Return [X, Y] of the center of cell containing provided text 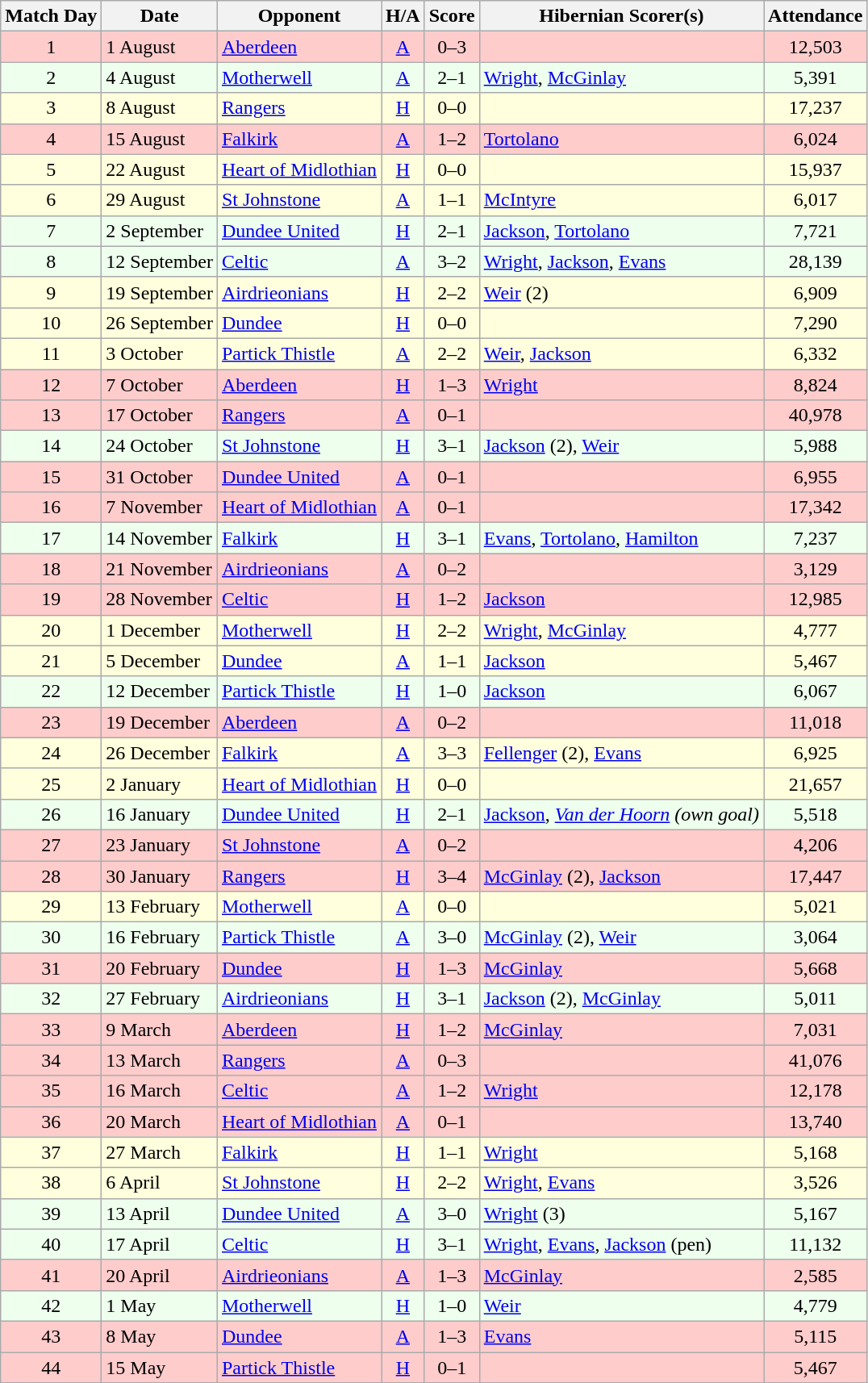
17,447 [816, 875]
28 [52, 875]
Fellenger (2), Evans [621, 753]
1 May [160, 1306]
3,129 [816, 569]
21 [52, 661]
Opponent [298, 16]
5,021 [816, 907]
21 November [160, 569]
31 [52, 968]
10 [52, 323]
2,585 [816, 1275]
Hibernian Scorer(s) [621, 16]
1 December [160, 630]
29 [52, 907]
9 [52, 292]
5,168 [816, 1152]
39 [52, 1214]
Evans, Tortolano, Hamilton [621, 538]
1 [52, 47]
6,909 [816, 292]
McIntyre [621, 200]
3,064 [816, 938]
24 October [160, 446]
7 [52, 231]
34 [52, 1060]
8 May [160, 1336]
Tortolano [621, 139]
McGinlay (2), Weir [621, 938]
22 [52, 691]
19 [52, 600]
31 October [160, 477]
43 [52, 1336]
33 [52, 1030]
8,824 [816, 385]
7,031 [816, 1030]
5,391 [816, 77]
2 [52, 77]
16 March [160, 1091]
Weir (2) [621, 292]
5,988 [816, 446]
9 March [160, 1030]
12 December [160, 691]
3 [52, 108]
20 [52, 630]
4 August [160, 77]
Weir, Jackson [621, 353]
3,526 [816, 1183]
26 [52, 814]
12,985 [816, 600]
2 January [160, 783]
27 February [160, 999]
42 [52, 1306]
14 [52, 446]
41,076 [816, 1060]
16 January [160, 814]
5 December [160, 661]
26 December [160, 753]
5,167 [816, 1214]
13 February [160, 907]
27 March [160, 1152]
6 [52, 200]
30 [52, 938]
15 May [160, 1368]
5,518 [816, 814]
16 [52, 508]
15,937 [816, 169]
7,721 [816, 231]
16 February [160, 938]
6,955 [816, 477]
7 October [160, 385]
2 September [160, 231]
Wright (3) [621, 1214]
4,206 [816, 845]
5,011 [816, 999]
28 November [160, 600]
22 August [160, 169]
40 [52, 1244]
5 [52, 169]
17,237 [816, 108]
7,290 [816, 323]
17 April [160, 1244]
6 April [160, 1183]
14 November [160, 538]
Wright, Evans, Jackson (pen) [621, 1244]
19 September [160, 292]
40,978 [816, 416]
23 January [160, 845]
5,115 [816, 1336]
McGinlay (2), Jackson [621, 875]
28,139 [816, 261]
Jackson, Tortolano [621, 231]
6,017 [816, 200]
19 December [160, 722]
25 [52, 783]
18 [52, 569]
11,018 [816, 722]
44 [52, 1368]
7 November [160, 508]
3 October [160, 353]
17,342 [816, 508]
Evans [621, 1336]
3–2 [452, 261]
37 [52, 1152]
29 August [160, 200]
41 [52, 1275]
6,067 [816, 691]
23 [52, 722]
27 [52, 845]
Match Day [52, 16]
35 [52, 1091]
13 [52, 416]
13,740 [816, 1122]
12,178 [816, 1091]
13 April [160, 1214]
Weir [621, 1306]
20 April [160, 1275]
36 [52, 1122]
6,925 [816, 753]
24 [52, 753]
5,668 [816, 968]
Attendance [816, 16]
Date [160, 16]
11 [52, 353]
3–4 [452, 875]
20 February [160, 968]
13 March [160, 1060]
8 August [160, 108]
Score [452, 16]
Jackson (2), Weir [621, 446]
15 [52, 477]
H/A [403, 16]
1 August [160, 47]
32 [52, 999]
12 [52, 385]
26 September [160, 323]
17 October [160, 416]
3–3 [452, 753]
4,779 [816, 1306]
12 September [160, 261]
6,024 [816, 139]
Wright, Jackson, Evans [621, 261]
Wright, Evans [621, 1183]
8 [52, 261]
20 March [160, 1122]
30 January [160, 875]
38 [52, 1183]
4 [52, 139]
11,132 [816, 1244]
Jackson (2), McGinlay [621, 999]
17 [52, 538]
4,777 [816, 630]
Jackson, Van der Hoorn (own goal) [621, 814]
15 August [160, 139]
21,657 [816, 783]
7,237 [816, 538]
6,332 [816, 353]
12,503 [816, 47]
